Provide the (X, Y) coordinate of the cell's center where the given text is located.  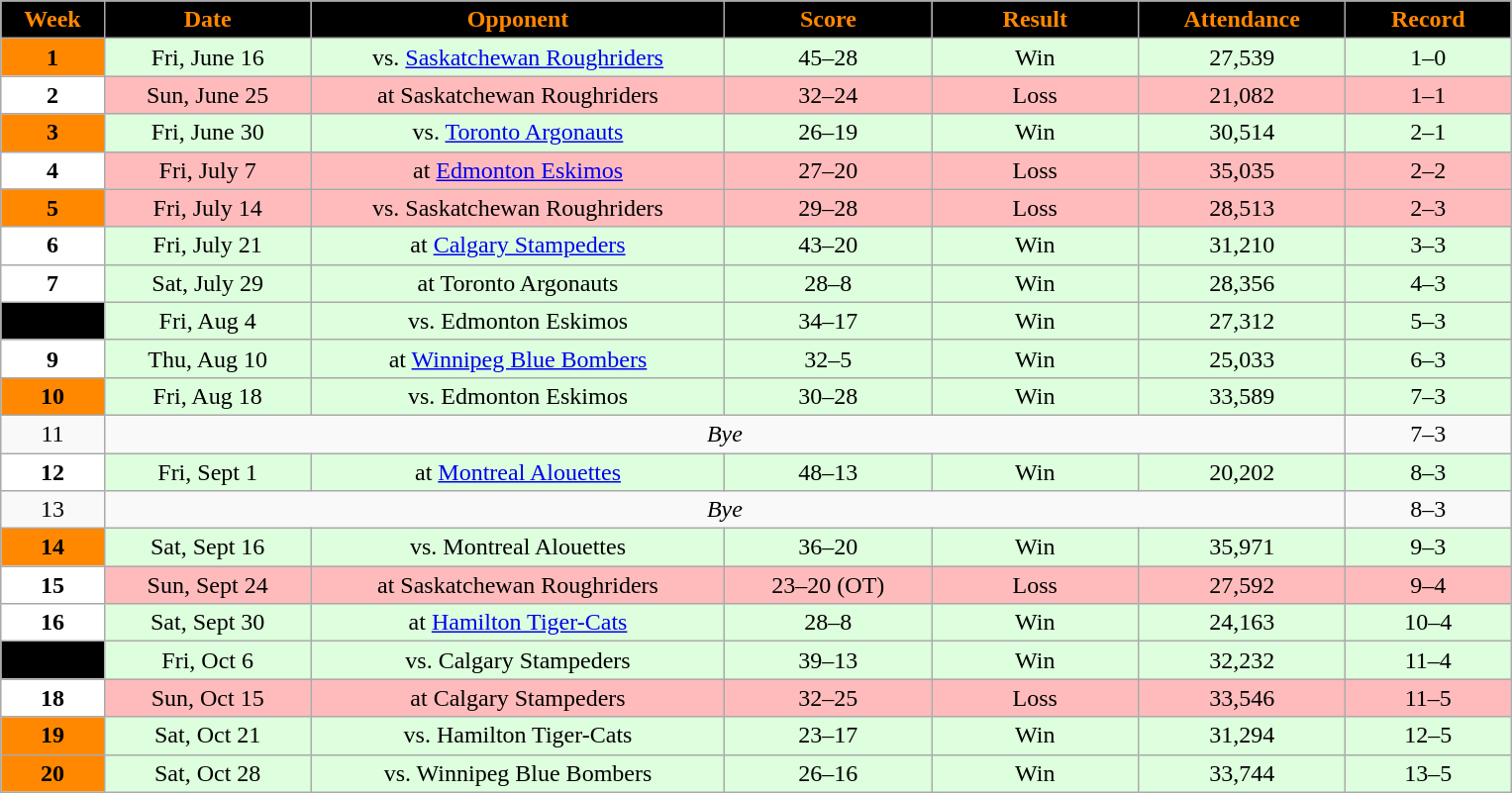
Opponent (518, 20)
25,033 (1242, 358)
at Hamilton Tiger-Cats (518, 623)
Fri, Sept 1 (208, 472)
26–16 (828, 773)
9 (52, 358)
43–20 (828, 246)
at Montreal Alouettes (518, 472)
20,202 (1242, 472)
Week (52, 20)
11 (52, 434)
45–28 (828, 57)
vs. Toronto Argonauts (518, 133)
23–20 (OT) (828, 585)
Fri, Aug 18 (208, 396)
10 (52, 396)
32–5 (828, 358)
Sun, June 25 (208, 95)
27,312 (1242, 321)
6–3 (1428, 358)
33,744 (1242, 773)
27–20 (828, 170)
32–24 (828, 95)
Sat, Oct 21 (208, 736)
35,035 (1242, 170)
19 (52, 736)
Thu, Aug 10 (208, 358)
Sun, Sept 24 (208, 585)
Sat, Sept 16 (208, 547)
35,971 (1242, 547)
at Toronto Argonauts (518, 283)
24,163 (1242, 623)
2–2 (1428, 170)
vs. Hamilton Tiger-Cats (518, 736)
Fri, July 14 (208, 208)
vs. Calgary Stampeders (518, 660)
6 (52, 246)
8 (52, 321)
28,356 (1242, 283)
Sat, Sept 30 (208, 623)
23–17 (828, 736)
5–3 (1428, 321)
16 (52, 623)
2–3 (1428, 208)
12–5 (1428, 736)
1–0 (1428, 57)
31,294 (1242, 736)
39–13 (828, 660)
11–4 (1428, 660)
17 (52, 660)
at Edmonton Eskimos (518, 170)
27,539 (1242, 57)
10–4 (1428, 623)
27,592 (1242, 585)
13–5 (1428, 773)
26–19 (828, 133)
36–20 (828, 547)
2 (52, 95)
30,514 (1242, 133)
13 (52, 510)
12 (52, 472)
Result (1036, 20)
30–28 (828, 396)
3 (52, 133)
Fri, July 21 (208, 246)
48–13 (828, 472)
Score (828, 20)
Fri, July 7 (208, 170)
Fri, Aug 4 (208, 321)
31,210 (1242, 246)
vs. Montreal Alouettes (518, 547)
1–1 (1428, 95)
11–5 (1428, 698)
Fri, June 30 (208, 133)
Fri, Oct 6 (208, 660)
9–4 (1428, 585)
Fri, June 16 (208, 57)
Sat, July 29 (208, 283)
Sat, Oct 28 (208, 773)
Record (1428, 20)
3–3 (1428, 246)
33,589 (1242, 396)
1 (52, 57)
21,082 (1242, 95)
7 (52, 283)
Attendance (1242, 20)
32,232 (1242, 660)
28,513 (1242, 208)
Sun, Oct 15 (208, 698)
4–3 (1428, 283)
14 (52, 547)
32–25 (828, 698)
5 (52, 208)
29–28 (828, 208)
33,546 (1242, 698)
2–1 (1428, 133)
15 (52, 585)
Date (208, 20)
18 (52, 698)
9–3 (1428, 547)
34–17 (828, 321)
at Winnipeg Blue Bombers (518, 358)
vs. Winnipeg Blue Bombers (518, 773)
20 (52, 773)
4 (52, 170)
